Extract the (x, y) coordinate from the center of the cell holding the provided text.  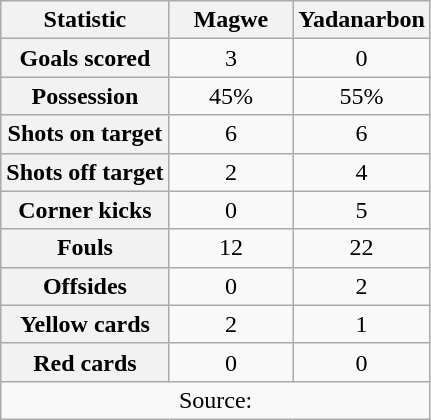
1 (362, 324)
Corner kicks (85, 210)
45% (231, 96)
5 (362, 210)
12 (231, 248)
Shots on target (85, 134)
3 (231, 58)
Red cards (85, 362)
Goals scored (85, 58)
Offsides (85, 286)
Magwe (231, 20)
Yellow cards (85, 324)
4 (362, 172)
Possession (85, 96)
Source: (216, 400)
Yadanarbon (362, 20)
Statistic (85, 20)
55% (362, 96)
22 (362, 248)
Fouls (85, 248)
Shots off target (85, 172)
